Capture the cell that displays the provided text and extract its [X, Y] central coordinate. 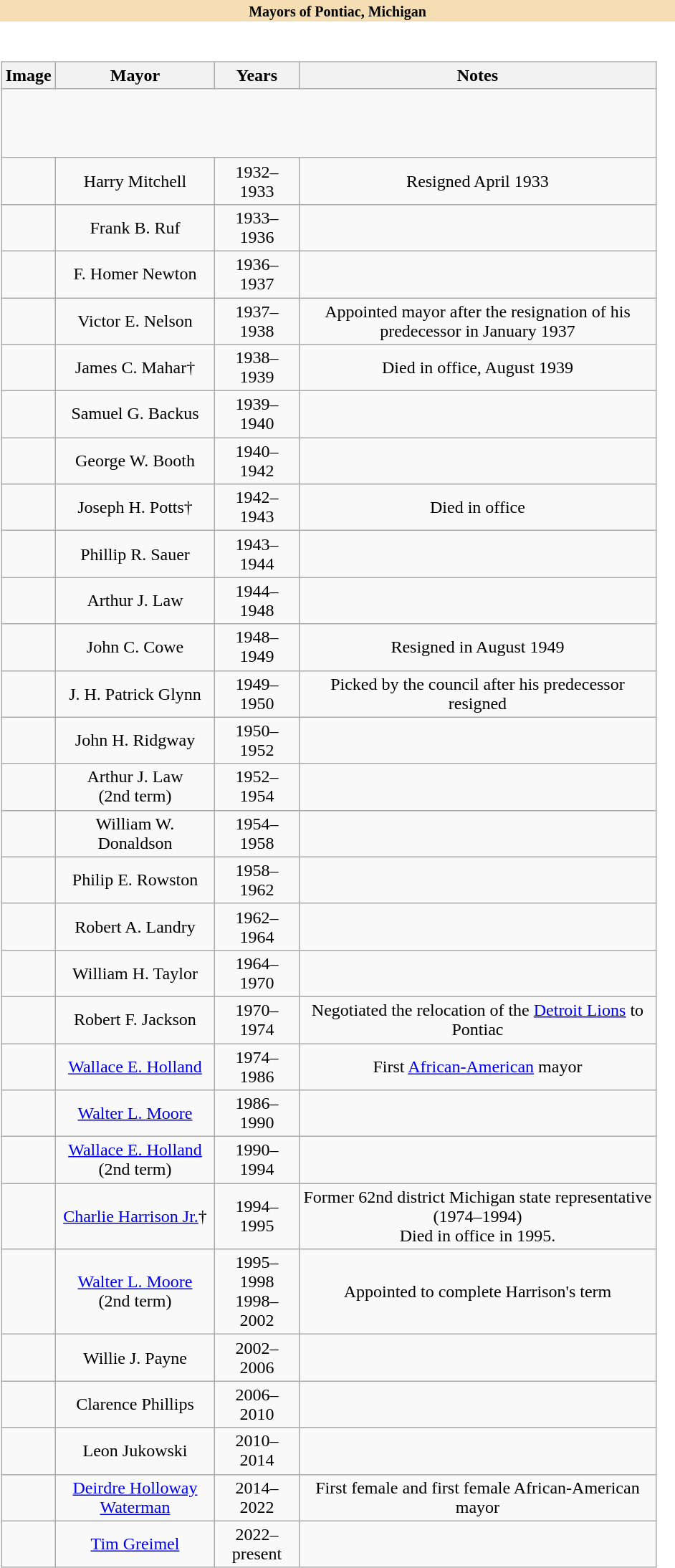
1937–1938 [257, 321]
Appointed mayor after the resignation of his predecessor in January 1937 [477, 321]
1950–1952 [257, 741]
Appointed to complete Harrison's term [477, 1292]
William H. Taylor [135, 973]
John C. Cowe [135, 648]
Deirdre Holloway Waterman [135, 1497]
1974–1986 [257, 1066]
1943–1944 [257, 554]
Philip E. Rowston [135, 880]
1933–1936 [257, 228]
Walter L. Moore (2nd term) [135, 1292]
Tim Greimel [135, 1544]
Resigned April 1933 [477, 181]
1939–1940 [257, 414]
Victor E. Nelson [135, 321]
Willie J. Payne [135, 1358]
1954–1958 [257, 834]
1944–1948 [257, 600]
1942–1943 [257, 507]
Robert F. Jackson [135, 1020]
Walter L. Moore [135, 1113]
Mayor [135, 75]
1962–1964 [257, 927]
1940–1942 [257, 461]
William W. Donaldson [135, 834]
1952–1954 [257, 787]
Notes [477, 75]
Image [29, 75]
1994–1995 [257, 1216]
1958–1962 [257, 880]
First African-American mayor [477, 1066]
1938–1939 [257, 368]
Frank B. Ruf [135, 228]
Phillip R. Sauer [135, 554]
James C. Mahar† [135, 368]
Years [257, 75]
George W. Booth [135, 461]
2002–2006 [257, 1358]
1995–1998 1998–2002 [257, 1292]
2006–2010 [257, 1404]
Samuel G. Backus [135, 414]
1948–1949 [257, 648]
Former 62nd district Michigan state representative (1974–1994) Died in office in 1995. [477, 1216]
Arthur J. Law (2nd term) [135, 787]
Picked by the council after his predecessor resigned [477, 693]
Mayors of Pontiac, Michigan [337, 11]
Leon Jukowski [135, 1451]
Negotiated the relocation of the Detroit Lions to Pontiac [477, 1020]
Robert A. Landry [135, 927]
F. Homer Newton [135, 274]
2014–2022 [257, 1497]
Wallace E. Holland [135, 1066]
Harry Mitchell [135, 181]
1936–1937 [257, 274]
1990–1994 [257, 1160]
2022–present [257, 1544]
1986–1990 [257, 1113]
Died in office, August 1939 [477, 368]
Joseph H. Potts† [135, 507]
Died in office [477, 507]
1932–1933 [257, 181]
J. H. Patrick Glynn [135, 693]
1970–1974 [257, 1020]
Wallace E. Holland (2nd term) [135, 1160]
Clarence Phillips [135, 1404]
Resigned in August 1949 [477, 648]
2010–2014 [257, 1451]
1949–1950 [257, 693]
1964–1970 [257, 973]
Charlie Harrison Jr.† [135, 1216]
Arthur J. Law [135, 600]
John H. Ridgway [135, 741]
First female and first female African-American mayor [477, 1497]
